Search for the cell housing the specified text and yield its (X, Y) center coordinate. 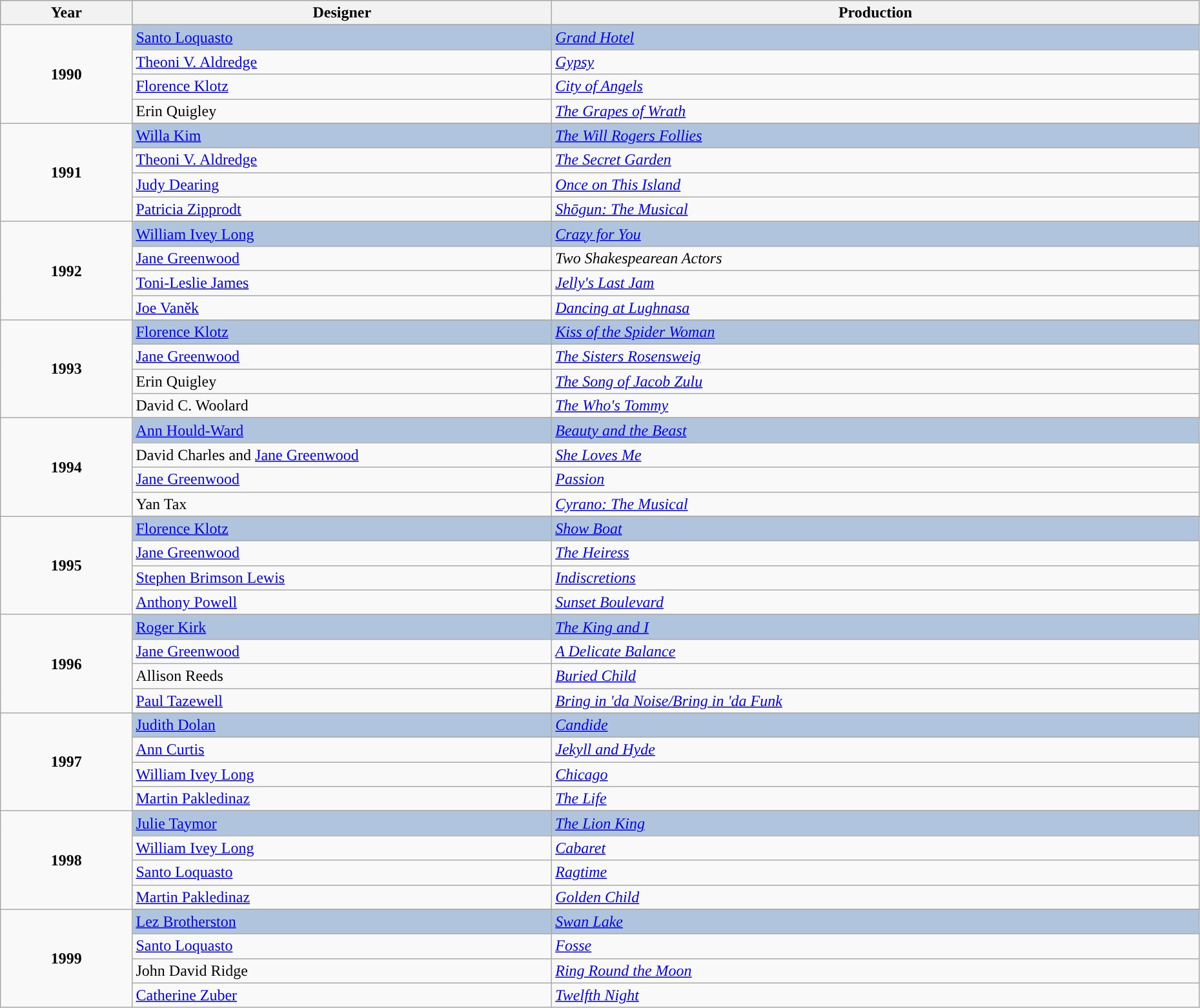
The Life (875, 799)
Dancing at Lughnasa (875, 308)
She Loves Me (875, 455)
Two Shakespearean Actors (875, 258)
The Will Rogers Follies (875, 136)
1998 (66, 860)
1991 (66, 172)
Judith Dolan (342, 725)
Kiss of the Spider Woman (875, 332)
The Song of Jacob Zulu (875, 381)
1992 (66, 270)
A Delicate Balance (875, 651)
Grand Hotel (875, 37)
1997 (66, 762)
1994 (66, 467)
The Lion King (875, 823)
Joe Vaněk (342, 308)
Stephen Brimson Lewis (342, 578)
Ragtime (875, 872)
Anthony Powell (342, 602)
Paul Tazewell (342, 700)
Once on This Island (875, 185)
The Who's Tommy (875, 406)
Bring in 'da Noise/Bring in 'da Funk (875, 700)
Show Boat (875, 529)
Golden Child (875, 897)
1995 (66, 565)
1990 (66, 74)
Jekyll and Hyde (875, 750)
Jelly's Last Jam (875, 283)
Lez Brotherston (342, 922)
Candide (875, 725)
Buried Child (875, 676)
Chicago (875, 774)
Catherine Zuber (342, 995)
Production (875, 13)
Patricia Zipprodt (342, 209)
1999 (66, 958)
Yan Tax (342, 504)
Toni-Leslie James (342, 283)
The Grapes of Wrath (875, 111)
Cyrano: The Musical (875, 504)
John David Ridge (342, 971)
Fosse (875, 946)
The Heiress (875, 553)
Designer (342, 13)
David C. Woolard (342, 406)
Ring Round the Moon (875, 971)
Shōgun: The Musical (875, 209)
City of Angels (875, 86)
Ann Hould-Ward (342, 430)
Allison Reeds (342, 676)
Roger Kirk (342, 627)
The King and I (875, 627)
Beauty and the Beast (875, 430)
Twelfth Night (875, 995)
Judy Dearing (342, 185)
Year (66, 13)
1996 (66, 663)
Ann Curtis (342, 750)
The Sisters Rosensweig (875, 357)
Sunset Boulevard (875, 602)
The Secret Garden (875, 160)
Passion (875, 479)
Julie Taymor (342, 823)
Cabaret (875, 848)
Willa Kim (342, 136)
David Charles and Jane Greenwood (342, 455)
Gypsy (875, 62)
Crazy for You (875, 234)
1993 (66, 369)
Indiscretions (875, 578)
Swan Lake (875, 922)
